Locate the cell with the specified text and output its [x, y] center coordinate. 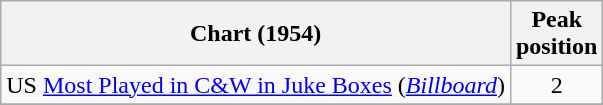
Peakposition [556, 34]
US Most Played in C&W in Juke Boxes (Billboard) [256, 85]
2 [556, 85]
Chart (1954) [256, 34]
